Pinpoint the cell where the given text exists, returning its [x, y] midpoint coordinate. 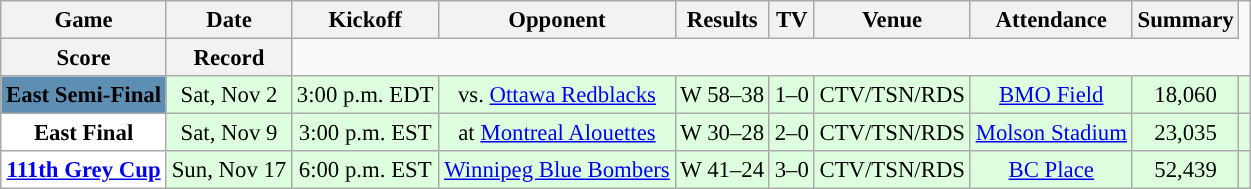
W 58–38 [722, 95]
18,060 [1186, 95]
Date [228, 20]
BC Place [1051, 170]
Sat, Nov 9 [228, 133]
Molson Stadium [1051, 133]
TV [792, 20]
Sat, Nov 2 [228, 95]
East Final [84, 133]
2–0 [792, 133]
Venue [892, 20]
Summary [1186, 20]
W 41–24 [722, 170]
W 30–28 [722, 133]
111th Grey Cup [84, 170]
3:00 p.m. EST [366, 133]
Results [722, 20]
Score [84, 58]
3:00 p.m. EDT [366, 95]
Winnipeg Blue Bombers [557, 170]
3–0 [792, 170]
1–0 [792, 95]
Game [84, 20]
Record [228, 58]
6:00 p.m. EST [366, 170]
Opponent [557, 20]
52,439 [1186, 170]
East Semi-Final [84, 95]
Kickoff [366, 20]
BMO Field [1051, 95]
23,035 [1186, 133]
Sun, Nov 17 [228, 170]
at Montreal Alouettes [557, 133]
Attendance [1051, 20]
vs. Ottawa Redblacks [557, 95]
